Capture the cell that displays the provided text and extract its (X, Y) central coordinate. 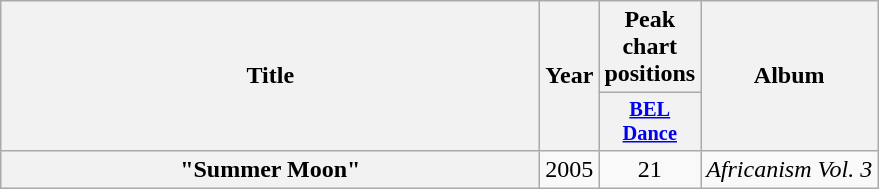
"Summer Moon" (270, 169)
Peak chart positions (650, 47)
Title (270, 76)
Album (790, 76)
BELDance (650, 122)
Africanism Vol. 3 (790, 169)
2005 (570, 169)
21 (650, 169)
Year (570, 76)
